Detect which cell encompasses the target text, then output its [X, Y] center coordinate. 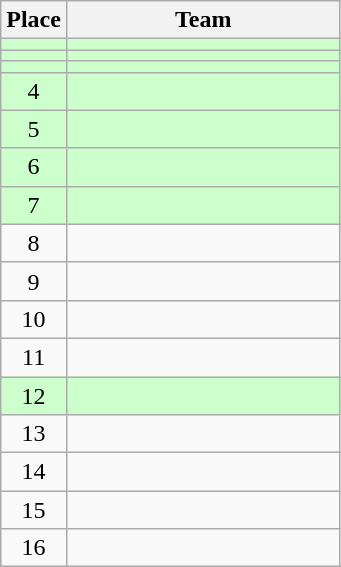
5 [34, 129]
4 [34, 91]
Team [203, 20]
15 [34, 510]
6 [34, 167]
10 [34, 319]
9 [34, 281]
13 [34, 434]
Place [34, 20]
16 [34, 548]
12 [34, 395]
8 [34, 243]
14 [34, 472]
7 [34, 205]
11 [34, 357]
